Scan for the cell matching the given text and deliver its (x, y) coordinate at center. 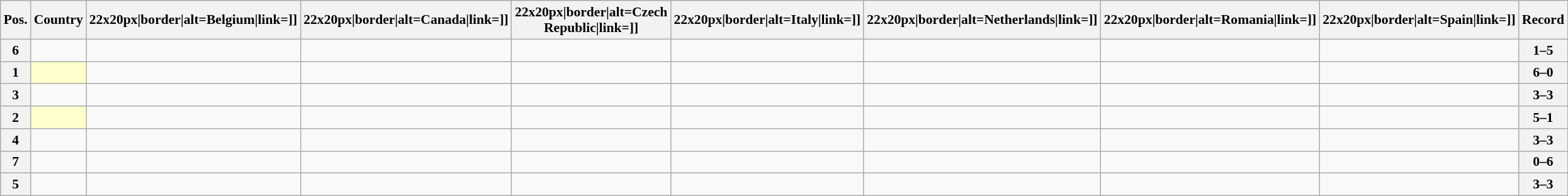
7 (16, 162)
6 (16, 50)
Record (1543, 20)
5 (16, 185)
1–5 (1543, 50)
22x20px|border|alt=Canada|link=]] (406, 20)
22x20px|border|alt=Romania|link=]] (1210, 20)
22x20px|border|alt=Spain|link=]] (1419, 20)
Pos. (16, 20)
22x20px|border|alt=Italy|link=]] (767, 20)
0–6 (1543, 162)
22x20px|border|alt=Czech Republic|link=]] (592, 20)
6–0 (1543, 73)
3 (16, 95)
Country (59, 20)
4 (16, 140)
22x20px|border|alt=Netherlands|link=]] (982, 20)
2 (16, 117)
22x20px|border|alt=Belgium|link=]] (193, 20)
5–1 (1543, 117)
1 (16, 73)
